Return the [X, Y] coordinate for the center point of the cell that contains the specified text.  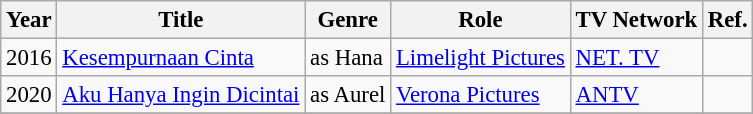
Year [29, 20]
Limelight Pictures [481, 58]
Title [181, 20]
ANTV [636, 95]
Genre [348, 20]
NET. TV [636, 58]
as Hana [348, 58]
TV Network [636, 20]
Verona Pictures [481, 95]
2016 [29, 58]
2020 [29, 95]
Ref. [727, 20]
Kesempurnaan Cinta [181, 58]
as Aurel [348, 95]
Aku Hanya Ingin Dicintai [181, 95]
Role [481, 20]
